Pinpoint the cell where the given text exists, returning its [X, Y] midpoint coordinate. 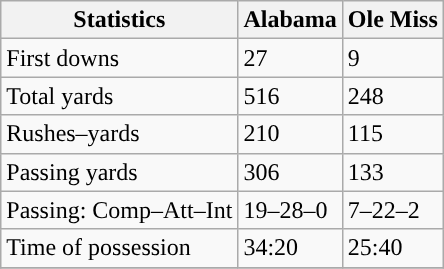
Total yards [120, 96]
Passing yards [120, 172]
Statistics [120, 20]
210 [290, 134]
27 [290, 58]
516 [290, 96]
19–28–0 [290, 210]
9 [392, 58]
34:20 [290, 248]
133 [392, 172]
Time of possession [120, 248]
Ole Miss [392, 20]
25:40 [392, 248]
115 [392, 134]
First downs [120, 58]
248 [392, 96]
Rushes–yards [120, 134]
306 [290, 172]
Alabama [290, 20]
Passing: Comp–Att–Int [120, 210]
7–22–2 [392, 210]
